Capture the cell that displays the provided text and extract its (x, y) central coordinate. 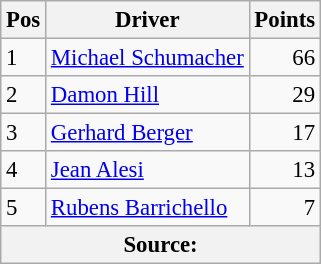
Gerhard Berger (148, 133)
4 (24, 170)
Damon Hill (148, 95)
5 (24, 208)
1 (24, 58)
2 (24, 95)
13 (284, 170)
29 (284, 95)
7 (284, 208)
Source: (161, 245)
Driver (148, 20)
Pos (24, 20)
17 (284, 133)
Michael Schumacher (148, 58)
66 (284, 58)
Points (284, 20)
Jean Alesi (148, 170)
Rubens Barrichello (148, 208)
3 (24, 133)
